For the text-containing cell, return its midpoint in (X, Y) coordinate format. 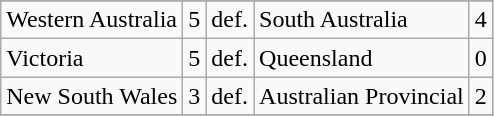
Australian Provincial (362, 96)
Queensland (362, 58)
3 (194, 96)
4 (480, 20)
0 (480, 58)
New South Wales (92, 96)
South Australia (362, 20)
Victoria (92, 58)
Western Australia (92, 20)
2 (480, 96)
